Extract the [X, Y] coordinate from the center of the cell holding the provided text.  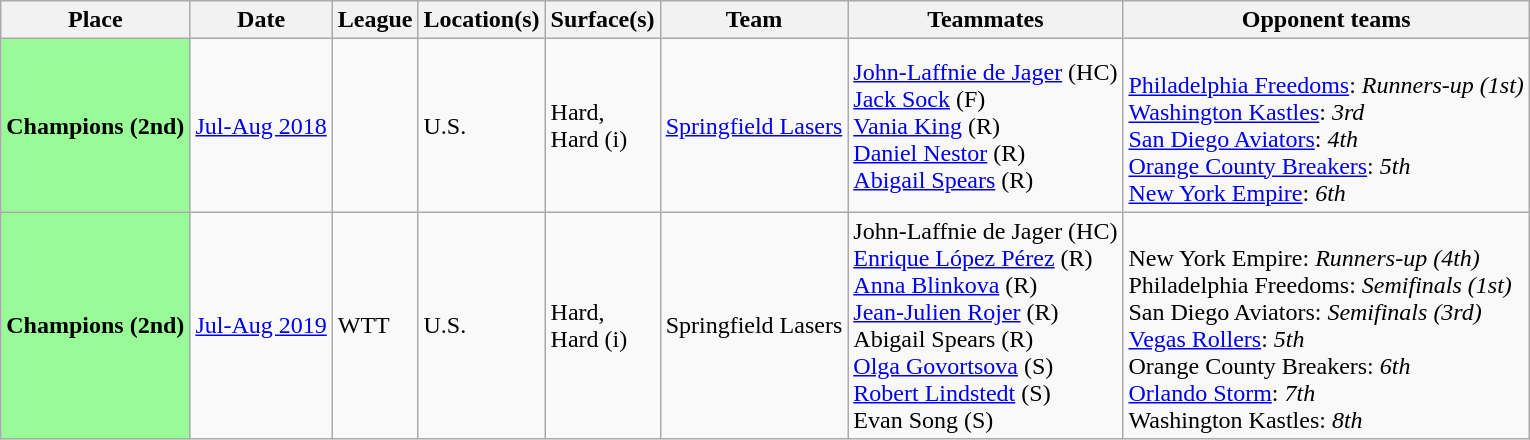
Place [96, 20]
Date [261, 20]
Opponent teams [1326, 20]
Surface(s) [602, 20]
Jul-Aug 2018 [261, 126]
WTT [375, 326]
Philadelphia Freedoms: Runners-up (1st) Washington Kastles: 3rd San Diego Aviators: 4th Orange County Breakers: 5th New York Empire: 6th [1326, 126]
John-Laffnie de Jager (HC) Jack Sock (F) Vania King (R) Daniel Nestor (R) Abigail Spears (R) [986, 126]
Teammates [986, 20]
Jul-Aug 2019 [261, 326]
Team [754, 20]
Location(s) [482, 20]
League [375, 20]
